Find where the given text appears and provide that cell's center as [X, Y] coordinate. 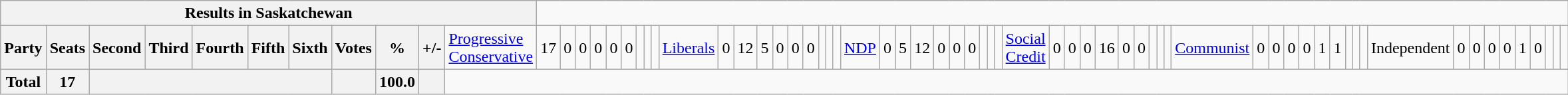
NDP [860, 48]
100.0 [396, 82]
Liberals [689, 48]
Fourth [220, 48]
Sixth [310, 48]
+/- [432, 48]
Votes [353, 48]
16 [1107, 48]
Independent [1410, 48]
Fifth [268, 48]
Third [169, 48]
Progressive Conservative [491, 48]
Second [117, 48]
Communist [1212, 48]
Results in Saskatchewan [269, 13]
Seats [67, 48]
Total [23, 82]
Party [23, 48]
Social Credit [1026, 48]
% [396, 48]
